Provide the [X, Y] coordinate of the cell's center where the given text is located.  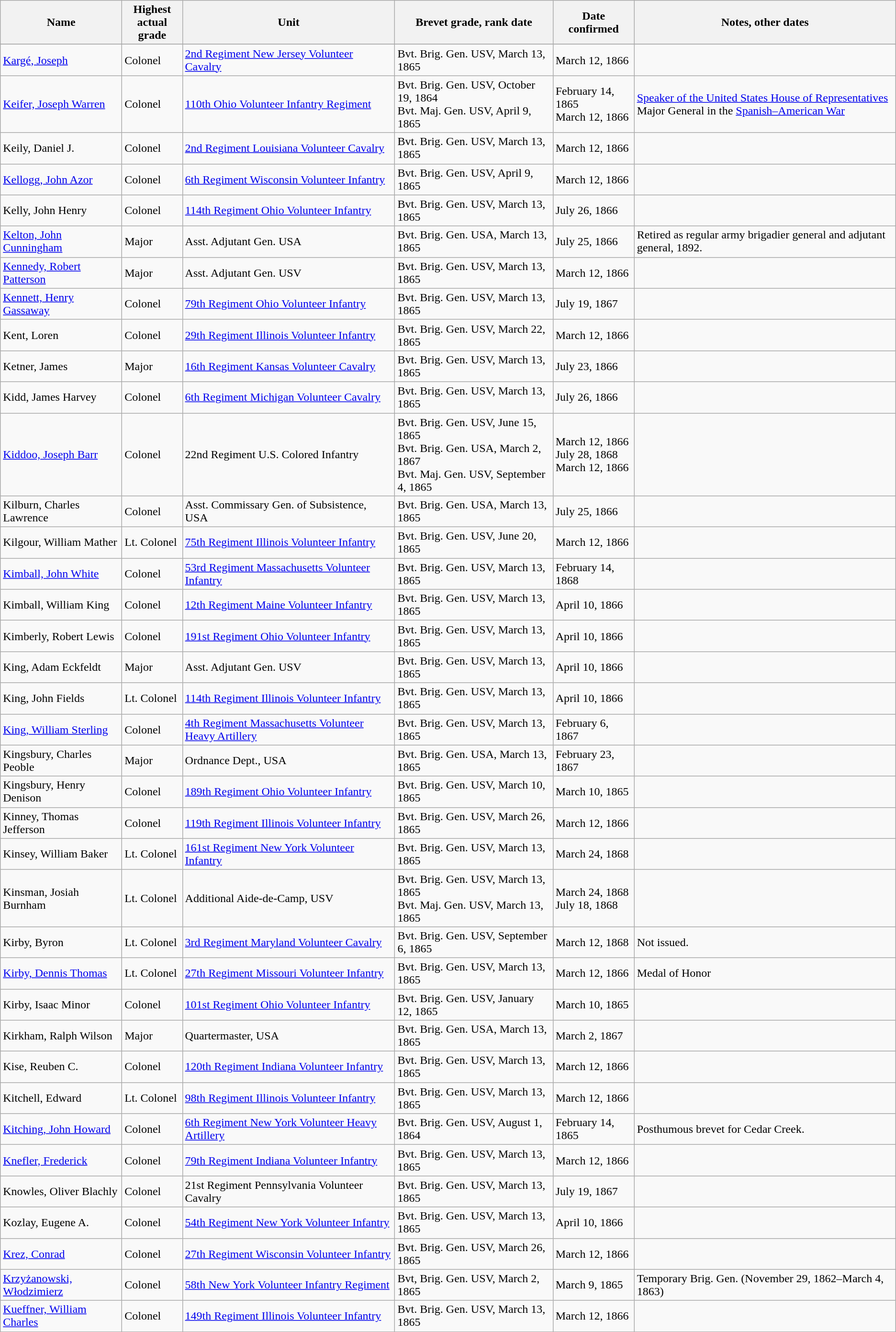
79th Regiment Indiana Volunteer Infantry [289, 1161]
6th Regiment New York Volunteer Heavy Artillery [289, 1129]
98th Regiment Illinois Volunteer Infantry [289, 1098]
Kinsman, Josiah Burnham [61, 898]
2nd Regiment Louisiana Volunteer Cavalry [289, 148]
Ordnance Dept., USA [289, 760]
Kellogg, John Azor [61, 179]
189th Regiment Ohio Volunteer Infantry [289, 792]
Kilgour, William Mather [61, 543]
February 14, 1865 [594, 1129]
75th Regiment Illinois Volunteer Infantry [289, 543]
Kimberly, Robert Lewis [61, 636]
22nd Regiment U.S. Colored Infantry [289, 454]
Krzyżanowski, Włodzimierz [61, 1285]
Kidd, James Harvey [61, 397]
Kimball, John White [61, 574]
Kueffner, William Charles [61, 1316]
Unit [289, 23]
Kinsey, William Baker [61, 854]
Kent, Loren [61, 335]
Kitching, John Howard [61, 1129]
Bvt. Brig. Gen. USV, March 10, 1865 [474, 792]
Kiddoo, Joseph Barr [61, 454]
Kilburn, Charles Lawrence [61, 511]
Brevet grade, rank date [474, 23]
Kelton, John Cunningham [61, 241]
Kirby, Dennis Thomas [61, 973]
March 24, 1868 [594, 854]
March 12, 1868 [594, 942]
King, John Fields [61, 698]
Kingsbury, Charles Peoble [61, 760]
Bvt. Brig. Gen. USV, January 12, 1865 [474, 1005]
Not issued. [765, 942]
Quartermaster, USA [289, 1036]
Kirkham, Ralph Wilson [61, 1036]
110th Ohio Volunteer Infantry Regiment [289, 104]
27th Regiment Missouri Volunteer Infantry [289, 973]
Kennett, Henry Gassaway [61, 304]
March 24, 1868July 18, 1868 [594, 898]
King, Adam Eckfeldt [61, 667]
2nd Regiment New Jersey Volunteer Cavalry [289, 60]
Name [61, 23]
Kinney, Thomas Jefferson [61, 823]
119th Regiment Illinois Volunteer Infantry [289, 823]
54th Regiment New York Volunteer Infantry [289, 1223]
Temporary Brig. Gen. (November 29, 1862–March 4, 1863) [765, 1285]
Kise, Reuben C. [61, 1067]
Date confirmed [594, 23]
53rd Regiment Massachusetts Volunteer Infantry [289, 574]
Medal of Honor [765, 973]
Knowles, Oliver Blachly [61, 1191]
4th Regiment Massachusetts Volunteer Heavy Artillery [289, 730]
Kingsbury, Henry Denison [61, 792]
Bvt. Brig. Gen. USV, October 19, 1864Bvt. Maj. Gen. USV, April 9, 1865 [474, 104]
Bvt, Brig. Gen. USV, March 2, 1865 [474, 1285]
6th Regiment Wisconsin Volunteer Infantry [289, 179]
Bvt. Brig. Gen. USV, June 20, 1865 [474, 543]
Kelly, John Henry [61, 211]
Ketner, James [61, 366]
120th Regiment Indiana Volunteer Infantry [289, 1067]
Knefler, Frederick [61, 1161]
Bvt. Brig. Gen. USV, September 6, 1865 [474, 942]
February 14, 1865March 12, 1866 [594, 104]
March 2, 1867 [594, 1036]
149th Regiment Illinois Volunteer Infantry [289, 1316]
Kennedy, Robert Patterson [61, 273]
58th New York Volunteer Infantry Regiment [289, 1285]
161st Regiment New York Volunteer Infantry [289, 854]
12th Regiment Maine Volunteer Infantry [289, 605]
Kitchell, Edward [61, 1098]
Asst. Adjutant Gen. USA [289, 241]
King, William Sterling [61, 730]
March 12, 1866July 28, 1868March 12, 1866 [594, 454]
6th Regiment Michigan Volunteer Cavalry [289, 397]
Asst. Commissary Gen. of Subsistence, USA [289, 511]
114th Regiment Illinois Volunteer Infantry [289, 698]
3rd Regiment Maryland Volunteer Cavalry [289, 942]
July 23, 1866 [594, 366]
Kirby, Byron [61, 942]
February 6, 1867 [594, 730]
16th Regiment Kansas Volunteer Cavalry [289, 366]
Bvt. Brig. Gen. USV, March 13, 1865Bvt. Maj. Gen. USV, March 13, 1865 [474, 898]
Highestactual grade [152, 23]
Keily, Daniel J. [61, 148]
101st Regiment Ohio Volunteer Infantry [289, 1005]
Bvt. Brig. Gen. USV, August 1, 1864 [474, 1129]
March 9, 1865 [594, 1285]
Bvt. Brig. Gen. USV, March 22, 1865 [474, 335]
79th Regiment Ohio Volunteer Infantry [289, 304]
29th Regiment Illinois Volunteer Infantry [289, 335]
Krez, Conrad [61, 1253]
191st Regiment Ohio Volunteer Infantry [289, 636]
Kozlay, Eugene A. [61, 1223]
114th Regiment Ohio Volunteer Infantry [289, 211]
Bvt. Brig. Gen. USV, April 9, 1865 [474, 179]
Bvt. Brig. Gen. USV, June 15, 1865Bvt. Brig. Gen. USA, March 2, 1867Bvt. Maj. Gen. USV, September 4, 1865 [474, 454]
Retired as regular army brigadier general and adjutant general, 1892. [765, 241]
February 14, 1868 [594, 574]
Kirby, Isaac Minor [61, 1005]
Notes, other dates [765, 23]
Keifer, Joseph Warren [61, 104]
27th Regiment Wisconsin Volunteer Infantry [289, 1253]
21st Regiment Pennsylvania Volunteer Cavalry [289, 1191]
Kargé, Joseph [61, 60]
Additional Aide-de-Camp, USV [289, 898]
Kimball, William King [61, 605]
Posthumous brevet for Cedar Creek. [765, 1129]
Speaker of the United States House of RepresentativesMajor General in the Spanish–American War [765, 104]
February 23, 1867 [594, 760]
